Return the [x, y] coordinate for the center point of the cell that contains the specified text.  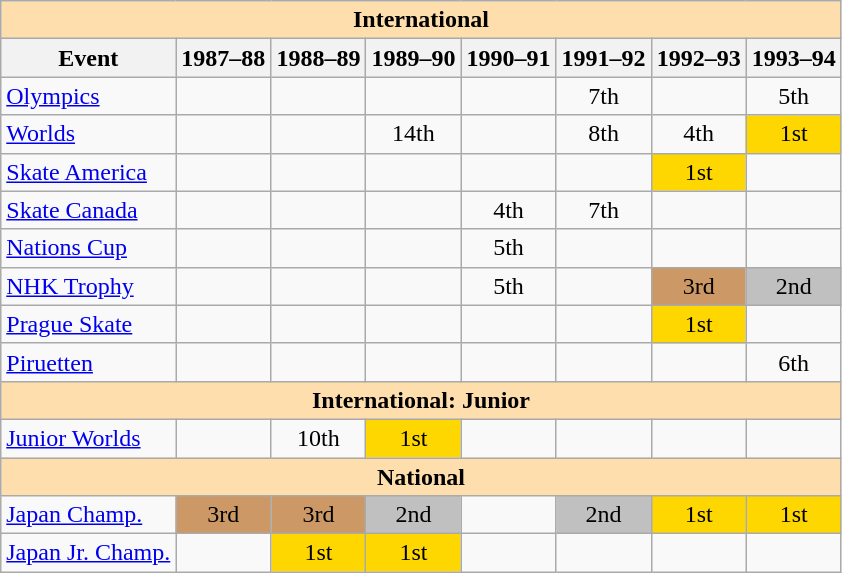
1990–91 [508, 58]
NHK Trophy [88, 286]
Prague Skate [88, 324]
Event [88, 58]
Piruetten [88, 362]
Japan Champ. [88, 515]
Skate America [88, 172]
1987–88 [224, 58]
1989–90 [414, 58]
1988–89 [318, 58]
14th [414, 134]
1992–93 [698, 58]
8th [604, 134]
10th [318, 438]
Japan Jr. Champ. [88, 553]
Nations Cup [88, 248]
National [421, 477]
Olympics [88, 96]
International [421, 20]
1991–92 [604, 58]
1993–94 [794, 58]
Junior Worlds [88, 438]
International: Junior [421, 400]
Skate Canada [88, 210]
Worlds [88, 134]
6th [794, 362]
